Locate the cell with the specified text and output its [X, Y] center coordinate. 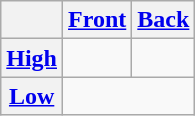
Back [164, 20]
Front [98, 20]
Low [32, 96]
High [32, 58]
